Return the (x, y) coordinate for the center point of the cell that contains the specified text.  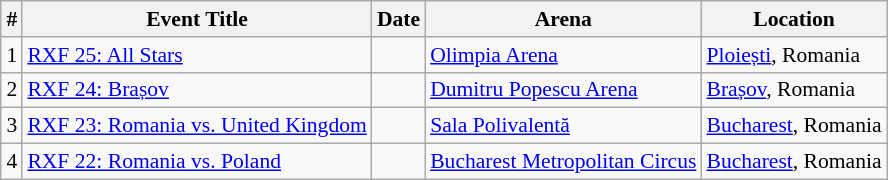
Bucharest Metropolitan Circus (563, 162)
Olimpia Arena (563, 55)
Date (398, 19)
Location (794, 19)
RXF 24: Brașov (197, 90)
2 (12, 90)
Dumitru Popescu Arena (563, 90)
Arena (563, 19)
RXF 23: Romania vs. United Kingdom (197, 126)
Ploiești, Romania (794, 55)
RXF 25: All Stars (197, 55)
Event Title (197, 19)
Brașov, Romania (794, 90)
3 (12, 126)
1 (12, 55)
RXF 22: Romania vs. Poland (197, 162)
4 (12, 162)
# (12, 19)
Sala Polivalentă (563, 126)
